For the text-containing cell, return its midpoint in (X, Y) coordinate format. 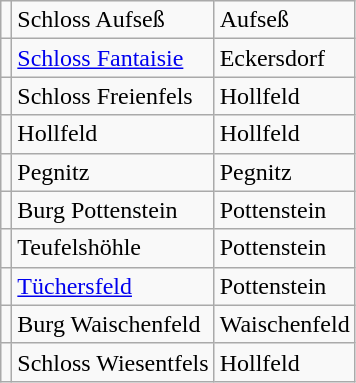
Aufseß (284, 20)
Schloss Wiesentfels (113, 362)
Burg Pottenstein (113, 210)
Eckersdorf (284, 58)
Burg Waischenfeld (113, 324)
Teufelshöhle (113, 248)
Tüchersfeld (113, 286)
Waischenfeld (284, 324)
Schloss Freienfels (113, 96)
Schloss Fantaisie (113, 58)
Schloss Aufseß (113, 20)
